For the text-containing cell, return its midpoint in (X, Y) coordinate format. 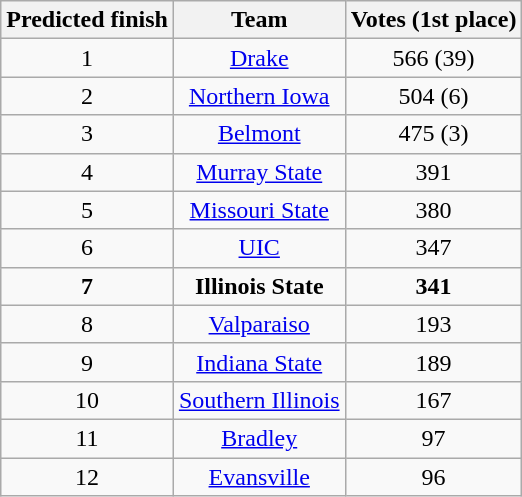
4 (88, 172)
6 (88, 248)
Drake (259, 58)
341 (434, 286)
Murray State (259, 172)
5 (88, 210)
Northern Iowa (259, 96)
9 (88, 362)
12 (88, 477)
3 (88, 134)
504 (6) (434, 96)
1 (88, 58)
8 (88, 324)
391 (434, 172)
Illinois State (259, 286)
189 (434, 362)
Predicted finish (88, 20)
2 (88, 96)
10 (88, 400)
Bradley (259, 438)
475 (3) (434, 134)
Valparaiso (259, 324)
Missouri State (259, 210)
380 (434, 210)
167 (434, 400)
Belmont (259, 134)
96 (434, 477)
566 (39) (434, 58)
347 (434, 248)
11 (88, 438)
7 (88, 286)
UIC (259, 248)
Team (259, 20)
193 (434, 324)
Votes (1st place) (434, 20)
97 (434, 438)
Indiana State (259, 362)
Evansville (259, 477)
Southern Illinois (259, 400)
